Determine the (x, y) coordinate at the center of the cell enclosing the given text.  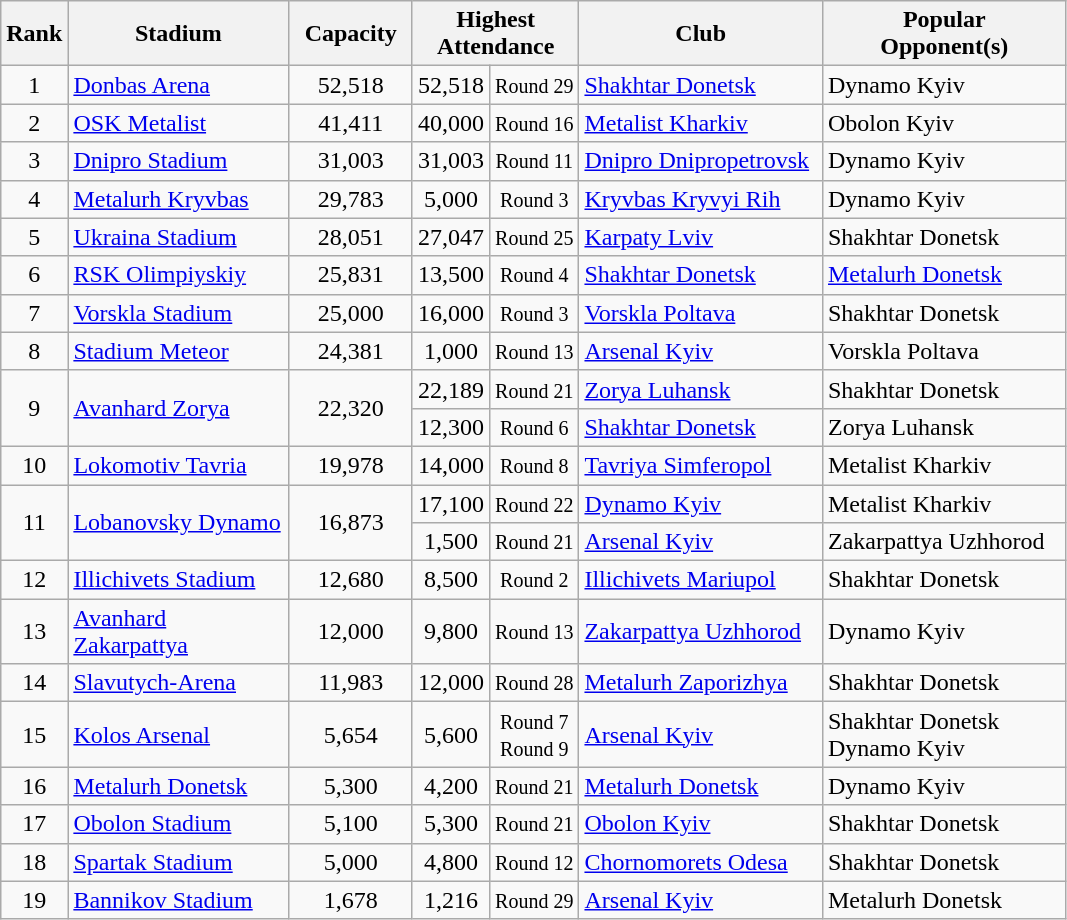
Metalurh Kryvbas (178, 199)
5 (34, 237)
29,783 (351, 199)
Lokomotiv Tavria (178, 465)
Avanhard Zorya (178, 408)
Karpaty Lviv (701, 237)
Capacity (351, 34)
Round 7Round 9 (534, 734)
3 (34, 161)
Round 16 (534, 123)
12,300 (450, 427)
Dnipro Stadium (178, 161)
Tavriya Simferopol (701, 465)
Round 28 (534, 683)
15 (34, 734)
24,381 (351, 351)
Avanhard Zakarpattya (178, 632)
4,800 (450, 862)
Round 12 (534, 862)
Metalurh Zaporizhya (701, 683)
27,047 (450, 237)
Obolon Stadium (178, 824)
41,411 (351, 123)
17,100 (450, 503)
1,000 (450, 351)
PopularOpponent(s) (944, 34)
Vorskla Stadium (178, 313)
1 (34, 85)
Round 25 (534, 237)
Bannikov Stadium (178, 900)
Round 2 (534, 580)
Ukraina Stadium (178, 237)
22,189 (450, 389)
1,678 (351, 900)
Chornomorets Odesa (701, 862)
17 (34, 824)
5,654 (351, 734)
OSK Metalist (178, 123)
16,873 (351, 522)
HighestAttendance (495, 34)
28,051 (351, 237)
2 (34, 123)
25,831 (351, 275)
RSK Olimpiyskiy (178, 275)
Stadium Meteor (178, 351)
Dnipro Dnipropetrovsk (701, 161)
8 (34, 351)
13 (34, 632)
7 (34, 313)
Kolos Arsenal (178, 734)
9,800 (450, 632)
12 (34, 580)
Donbas Arena (178, 85)
1,500 (450, 542)
5,100 (351, 824)
4,200 (450, 786)
19,978 (351, 465)
Club (701, 34)
19 (34, 900)
12,680 (351, 580)
Rank (34, 34)
Kryvbas Kryvyi Rih (701, 199)
Illichivets Stadium (178, 580)
22,320 (351, 408)
10 (34, 465)
25,000 (351, 313)
Slavutych-Arena (178, 683)
Spartak Stadium (178, 862)
4 (34, 199)
5,600 (450, 734)
Round 8 (534, 465)
Round 4 (534, 275)
13,500 (450, 275)
9 (34, 408)
Shakhtar DonetskDynamo Kyiv (944, 734)
6 (34, 275)
Round 22 (534, 503)
14,000 (450, 465)
16 (34, 786)
Lobanovsky Dynamo (178, 522)
1,216 (450, 900)
11,983 (351, 683)
40,000 (450, 123)
8,500 (450, 580)
16,000 (450, 313)
Round 11 (534, 161)
18 (34, 862)
Round 6 (534, 427)
14 (34, 683)
Stadium (178, 34)
Illichivets Mariupol (701, 580)
11 (34, 522)
